Determine the (x, y) coordinate at the center of the cell enclosing the given text.  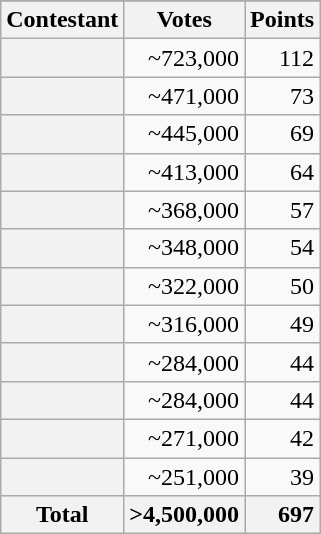
Contestant (62, 20)
~348,000 (184, 248)
64 (282, 172)
39 (282, 477)
~251,000 (184, 477)
Votes (184, 20)
~271,000 (184, 438)
Total (62, 515)
42 (282, 438)
~723,000 (184, 58)
69 (282, 134)
~322,000 (184, 286)
~413,000 (184, 172)
112 (282, 58)
Points (282, 20)
697 (282, 515)
~316,000 (184, 324)
73 (282, 96)
54 (282, 248)
~368,000 (184, 210)
50 (282, 286)
>4,500,000 (184, 515)
57 (282, 210)
~445,000 (184, 134)
~471,000 (184, 96)
49 (282, 324)
